For the text-containing cell, return its midpoint in [x, y] coordinate format. 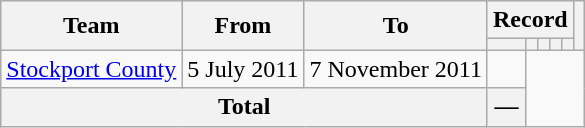
Team [92, 26]
Stockport County [92, 69]
7 November 2011 [396, 69]
5 July 2011 [243, 69]
— [506, 107]
Total [244, 107]
To [396, 26]
Record [530, 20]
From [243, 26]
